Pinpoint the cell where the given text exists, returning its (x, y) midpoint coordinate. 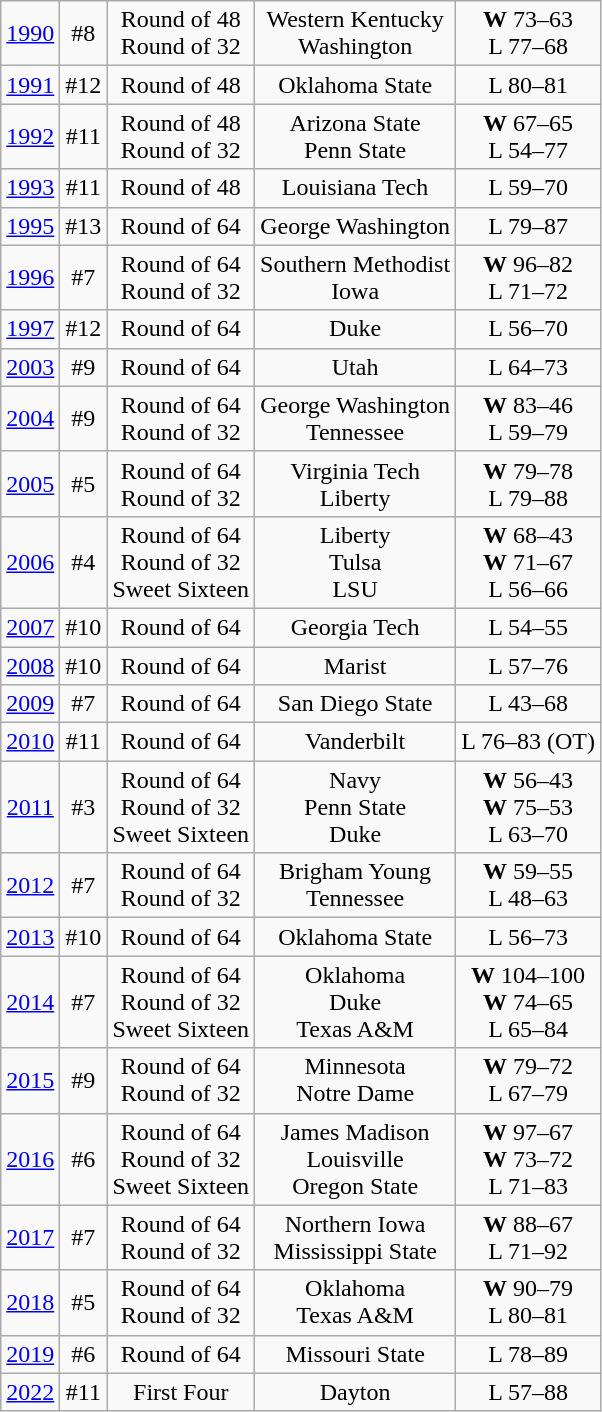
L 43–68 (528, 704)
W 88–67 L 71–92 (528, 1238)
2011 (30, 807)
Western KentuckyWashington (356, 34)
2005 (30, 484)
James Madison LouisvilleOregon State (356, 1159)
2017 (30, 1238)
L 54–55 (528, 627)
W 97–67 W 73–72 L 71–83 (528, 1159)
W 56–43W 75–53 L 63–70 (528, 807)
Utah (356, 367)
1995 (30, 226)
1990 (30, 34)
L 79–87 (528, 226)
W 79–72 L 67–79 (528, 1080)
2004 (30, 418)
L 80–81 (528, 85)
Marist (356, 665)
Dayton (356, 1392)
Arizona StatePenn State (356, 136)
2013 (30, 937)
W 96–82L 71–72 (528, 278)
W 67–65L 54–77 (528, 136)
W 79–78L 79–88 (528, 484)
W 83–46L 59–79 (528, 418)
#4 (84, 562)
Round of 64 Round of 32 Sweet Sixteen (181, 1002)
Georgia Tech (356, 627)
George Washington (356, 226)
2015 (30, 1080)
First Four (181, 1392)
Oklahoma Texas A&M (356, 1302)
L 59–70 (528, 188)
2003 (30, 367)
2007 (30, 627)
L 64–73 (528, 367)
1996 (30, 278)
L 76–83 (OT) (528, 742)
1993 (30, 188)
2010 (30, 742)
L 78–89 (528, 1354)
1991 (30, 85)
W 90–79 L 80–81 (528, 1302)
#8 (84, 34)
Oklahoma Duke Texas A&M (356, 1002)
1992 (30, 136)
George WashingtonTennessee (356, 418)
L 56–73 (528, 937)
Southern MethodistIowa (356, 278)
W 59–55 L 48–63 (528, 886)
LibertyTulsaLSU (356, 562)
2014 (30, 1002)
W 104–100 W 74–65 L 65–84 (528, 1002)
2008 (30, 665)
W 68–43W 71–67L 56–66 (528, 562)
2018 (30, 1302)
W 73–63L 77–68 (528, 34)
L 56–70 (528, 329)
L 57–76 (528, 665)
2022 (30, 1392)
2012 (30, 886)
San Diego State (356, 704)
L 57–88 (528, 1392)
#3 (84, 807)
1997 (30, 329)
Louisiana Tech (356, 188)
Northern Iowa Mississippi State (356, 1238)
Minnesota Notre Dame (356, 1080)
NavyPenn StateDuke (356, 807)
Missouri State (356, 1354)
2016 (30, 1159)
Round of 64 Round of 32Sweet Sixteen (181, 1159)
2009 (30, 704)
Virginia TechLiberty (356, 484)
2006 (30, 562)
Vanderbilt (356, 742)
#13 (84, 226)
Duke (356, 329)
2019 (30, 1354)
Brigham Young Tennessee (356, 886)
